Find where the given text appears and provide that cell's center as [X, Y] coordinate. 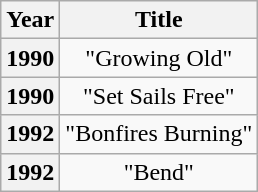
Title [159, 20]
Year [30, 20]
"Set Sails Free" [159, 96]
"Bonfires Burning" [159, 134]
"Growing Old" [159, 58]
"Bend" [159, 172]
